Return the (X, Y) coordinate for the center point of the cell that contains the specified text.  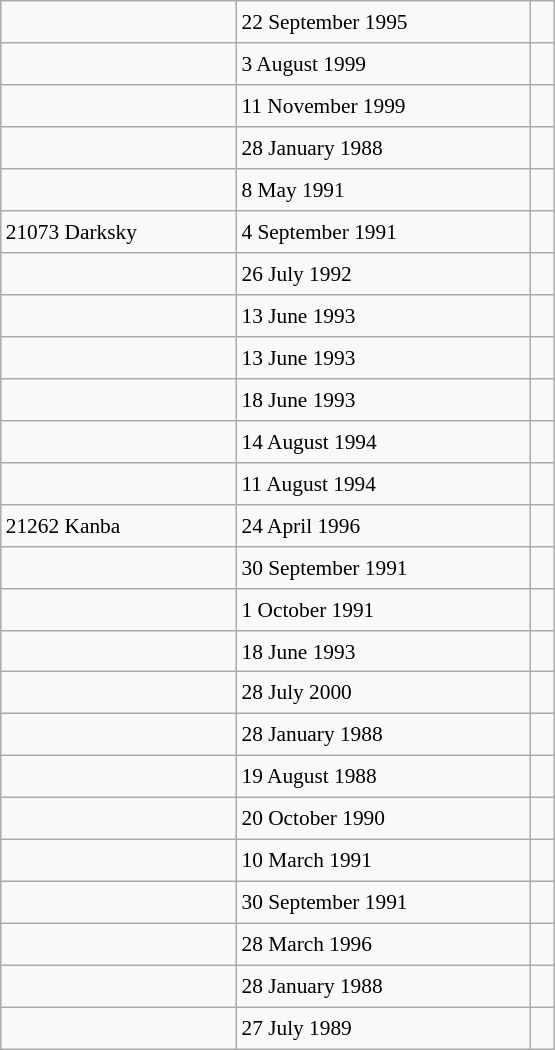
27 July 1989 (383, 1028)
14 August 1994 (383, 441)
1 October 1991 (383, 609)
26 July 1992 (383, 274)
28 July 2000 (383, 693)
21262 Kanba (119, 525)
8 May 1991 (383, 190)
4 September 1991 (383, 232)
19 August 1988 (383, 777)
11 August 1994 (383, 483)
11 November 1999 (383, 106)
28 March 1996 (383, 945)
3 August 1999 (383, 64)
21073 Darksky (119, 232)
20 October 1990 (383, 819)
22 September 1995 (383, 22)
24 April 1996 (383, 525)
10 March 1991 (383, 861)
